Return (X, Y) of the center of cell containing provided text 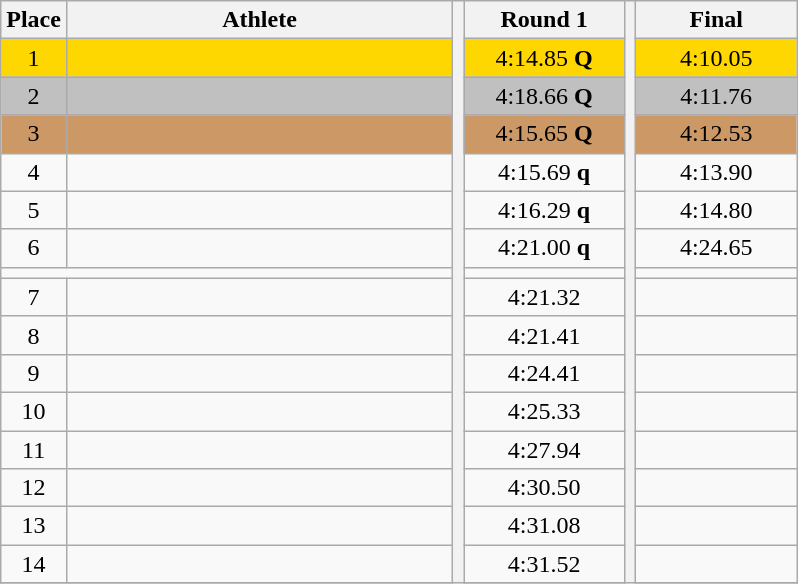
4:15.65 Q (544, 134)
12 (34, 488)
4:21.41 (544, 335)
4:24.65 (716, 248)
4:14.80 (716, 210)
7 (34, 297)
4:18.66 Q (544, 96)
Athlete (259, 20)
9 (34, 373)
4:21.00 q (544, 248)
2 (34, 96)
4:14.85 Q (544, 58)
4:27.94 (544, 449)
13 (34, 526)
4:31.52 (544, 564)
4 (34, 172)
8 (34, 335)
4:12.53 (716, 134)
6 (34, 248)
10 (34, 411)
Place (34, 20)
4:31.08 (544, 526)
4:11.76 (716, 96)
4:16.29 q (544, 210)
4:10.05 (716, 58)
Round 1 (544, 20)
4:21.32 (544, 297)
4:13.90 (716, 172)
4:30.50 (544, 488)
Final (716, 20)
5 (34, 210)
11 (34, 449)
3 (34, 134)
14 (34, 564)
4:15.69 q (544, 172)
1 (34, 58)
4:24.41 (544, 373)
4:25.33 (544, 411)
